Detect which cell encompasses the target text, then output its (x, y) center coordinate. 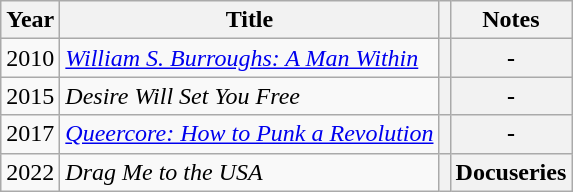
Drag Me to the USA (250, 172)
2015 (30, 96)
William S. Burroughs: A Man Within (250, 58)
Docuseries (511, 172)
Desire Will Set You Free (250, 96)
Notes (511, 20)
2022 (30, 172)
Queercore: How to Punk a Revolution (250, 134)
2010 (30, 58)
Title (250, 20)
2017 (30, 134)
Year (30, 20)
